Find where the given text appears and provide that cell's center as (x, y) coordinate. 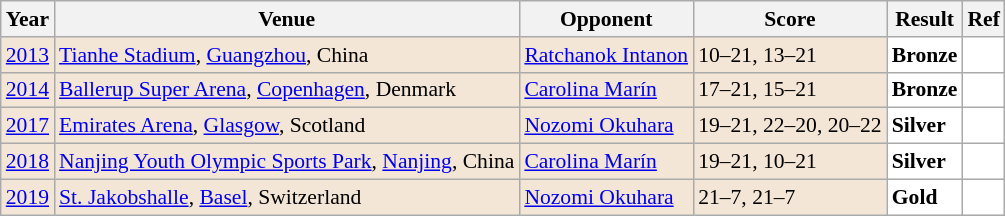
19–21, 10–21 (790, 162)
19–21, 22–20, 20–22 (790, 126)
21–7, 21–7 (790, 197)
Ratchanok Intanon (606, 55)
Venue (286, 19)
2018 (28, 162)
2017 (28, 126)
Result (925, 19)
Score (790, 19)
St. Jakobshalle, Basel, Switzerland (286, 197)
Tianhe Stadium, Guangzhou, China (286, 55)
Ref (983, 19)
10–21, 13–21 (790, 55)
Gold (925, 197)
Year (28, 19)
2014 (28, 90)
Nanjing Youth Olympic Sports Park, Nanjing, China (286, 162)
Ballerup Super Arena, Copenhagen, Denmark (286, 90)
Emirates Arena, Glasgow, Scotland (286, 126)
2013 (28, 55)
2019 (28, 197)
17–21, 15–21 (790, 90)
Opponent (606, 19)
